Find where the given text appears and provide that cell's center as [X, Y] coordinate. 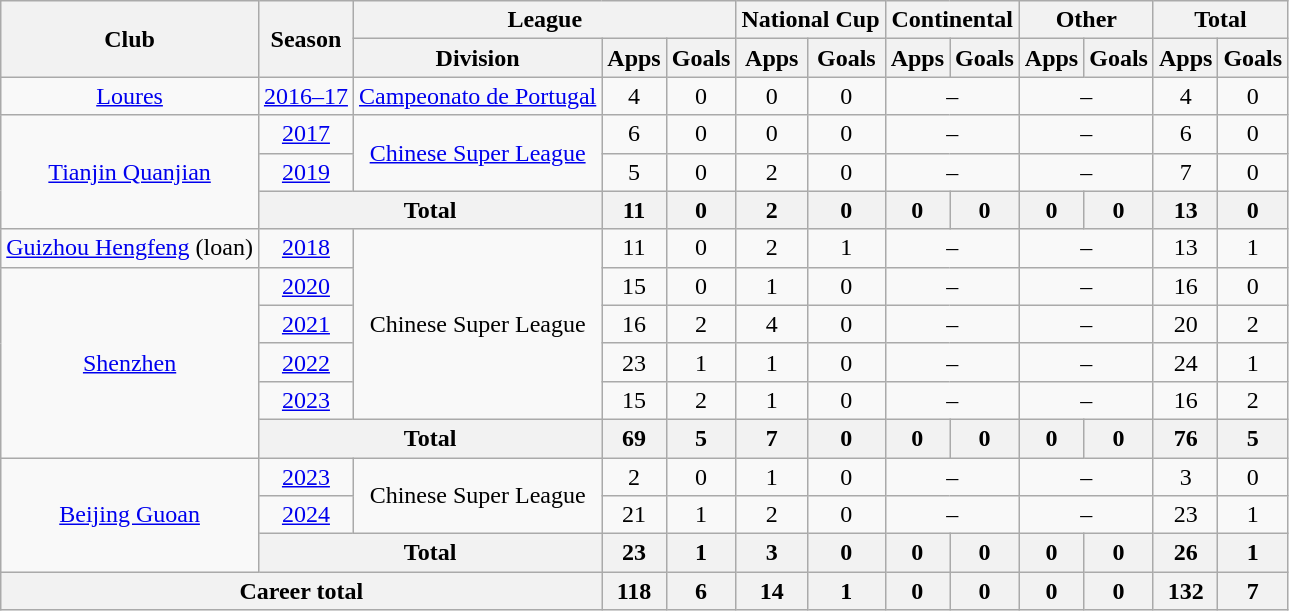
24 [1185, 362]
2022 [306, 362]
Loures [130, 96]
Career total [302, 591]
Tianjin Quanjian [130, 172]
Campeonato de Portugal [477, 96]
2020 [306, 286]
76 [1185, 438]
2016–17 [306, 96]
2017 [306, 134]
Division [477, 58]
Beijing Guoan [130, 515]
20 [1185, 324]
2021 [306, 324]
Shenzhen [130, 362]
118 [634, 591]
Continental [952, 20]
National Cup [810, 20]
Other [1086, 20]
2019 [306, 172]
2018 [306, 248]
League [544, 20]
21 [634, 515]
Club [130, 39]
14 [772, 591]
Guizhou Hengfeng (loan) [130, 248]
26 [1185, 553]
132 [1185, 591]
Season [306, 39]
69 [634, 438]
2024 [306, 515]
